Extract the (X, Y) coordinate from the center of the cell holding the provided text.  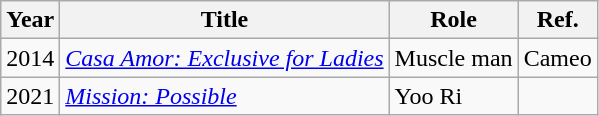
Yoo Ri (454, 96)
2014 (30, 58)
Year (30, 20)
Role (454, 20)
2021 (30, 96)
Mission: Possible (224, 96)
Ref. (558, 20)
Title (224, 20)
Casa Amor: Exclusive for Ladies (224, 58)
Muscle man (454, 58)
Cameo (558, 58)
